Search for the cell housing the specified text and yield its (X, Y) center coordinate. 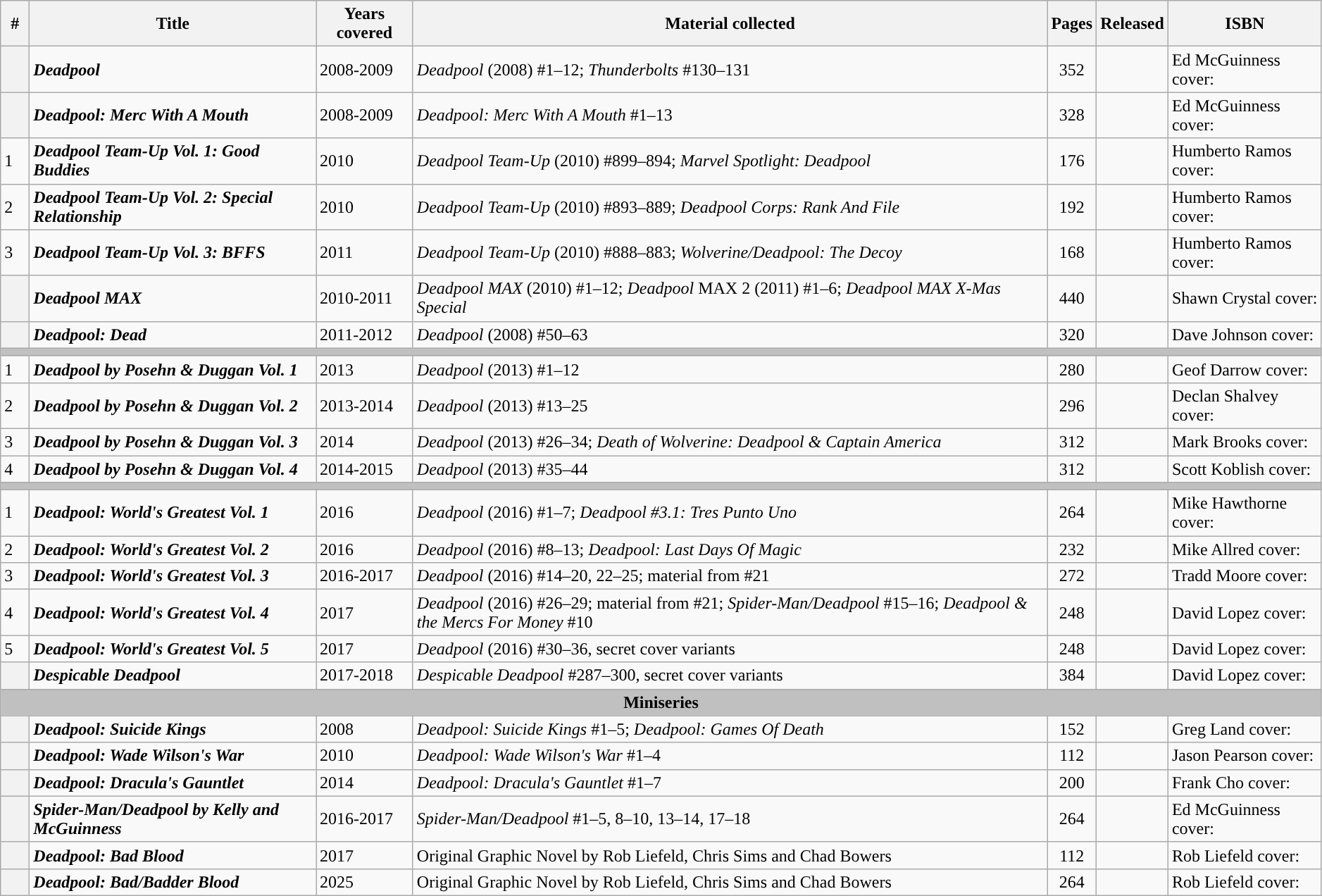
2010-2011 (365, 299)
Deadpool Team-Up Vol. 3: BFFS (173, 252)
Declan Shalvey cover: (1245, 406)
168 (1072, 252)
Deadpool: World's Greatest Vol. 1 (173, 513)
Deadpool (2013) #1–12 (730, 369)
2008 (365, 729)
Deadpool Team-Up (2010) #888–883; Wolverine/Deadpool: The Decoy (730, 252)
Frank Cho cover: (1245, 783)
2011 (365, 252)
192 (1072, 207)
2011-2012 (365, 335)
Deadpool MAX (173, 299)
2025 (365, 882)
Deadpool (2008) #50–63 (730, 335)
2013 (365, 369)
232 (1072, 549)
Mark Brooks cover: (1245, 442)
176 (1072, 161)
Scott Koblish cover: (1245, 468)
Deadpool: World's Greatest Vol. 3 (173, 576)
Deadpool (2016) #30–36, secret cover variants (730, 649)
Deadpool (2013) #13–25 (730, 406)
200 (1072, 783)
Pages (1072, 24)
384 (1072, 676)
Deadpool: World's Greatest Vol. 2 (173, 549)
Deadpool by Posehn & Duggan Vol. 1 (173, 369)
Material collected (730, 24)
296 (1072, 406)
Deadpool: Dracula's Gauntlet #1–7 (730, 783)
Deadpool: Bad/Badder Blood (173, 882)
Geof Darrow cover: (1245, 369)
Deadpool: Dracula's Gauntlet (173, 783)
Deadpool (2016) #8–13; Deadpool: Last Days Of Magic (730, 549)
320 (1072, 335)
Deadpool: Suicide Kings #1–5; Deadpool: Games Of Death (730, 729)
Shawn Crystal cover: (1245, 299)
328 (1072, 116)
Deadpool (2016) #14–20, 22–25; material from #21 (730, 576)
Deadpool (2008) #1–12; Thunderbolts #130–131 (730, 69)
440 (1072, 299)
Tradd Moore cover: (1245, 576)
2014-2015 (365, 468)
Deadpool: World's Greatest Vol. 4 (173, 613)
Deadpool Team-Up (2010) #899–894; Marvel Spotlight: Deadpool (730, 161)
# (15, 24)
Miniseries (661, 702)
2017-2018 (365, 676)
Deadpool: Bad Blood (173, 855)
Deadpool: Suicide Kings (173, 729)
2013-2014 (365, 406)
Years covered (365, 24)
Deadpool: Merc With A Mouth #1–13 (730, 116)
Deadpool Team-Up Vol. 1: Good Buddies (173, 161)
Mike Allred cover: (1245, 549)
Dave Johnson cover: (1245, 335)
352 (1072, 69)
Title (173, 24)
280 (1072, 369)
152 (1072, 729)
Deadpool (2013) #26–34; Death of Wolverine: Deadpool & Captain America (730, 442)
Deadpool (2013) #35–44 (730, 468)
Greg Land cover: (1245, 729)
Spider-Man/Deadpool by Kelly and McGuinness (173, 819)
Deadpool by Posehn & Duggan Vol. 4 (173, 468)
Deadpool (2016) #1–7; Deadpool #3.1: Tres Punto Uno (730, 513)
Released (1133, 24)
Deadpool (2016) #26–29; material from #21; Spider-Man/Deadpool #15–16; Deadpool & the Mercs For Money #10 (730, 613)
Deadpool: Wade Wilson's War (173, 756)
Deadpool: World's Greatest Vol. 5 (173, 649)
Deadpool Team-Up Vol. 2: Special Relationship (173, 207)
Deadpool (173, 69)
Deadpool by Posehn & Duggan Vol. 3 (173, 442)
Deadpool: Dead (173, 335)
5 (15, 649)
Mike Hawthorne cover: (1245, 513)
Deadpool: Merc With A Mouth (173, 116)
Deadpool MAX (2010) #1–12; Deadpool MAX 2 (2011) #1–6; Deadpool MAX X-Mas Special (730, 299)
Spider-Man/Deadpool #1–5, 8–10, 13–14, 17–18 (730, 819)
Deadpool by Posehn & Duggan Vol. 2 (173, 406)
Deadpool Team-Up (2010) #893–889; Deadpool Corps: Rank And File (730, 207)
Jason Pearson cover: (1245, 756)
Despicable Deadpool (173, 676)
Despicable Deadpool #287–300, secret cover variants (730, 676)
Deadpool: Wade Wilson's War #1–4 (730, 756)
272 (1072, 576)
ISBN (1245, 24)
